Capture the cell that displays the provided text and extract its [X, Y] central coordinate. 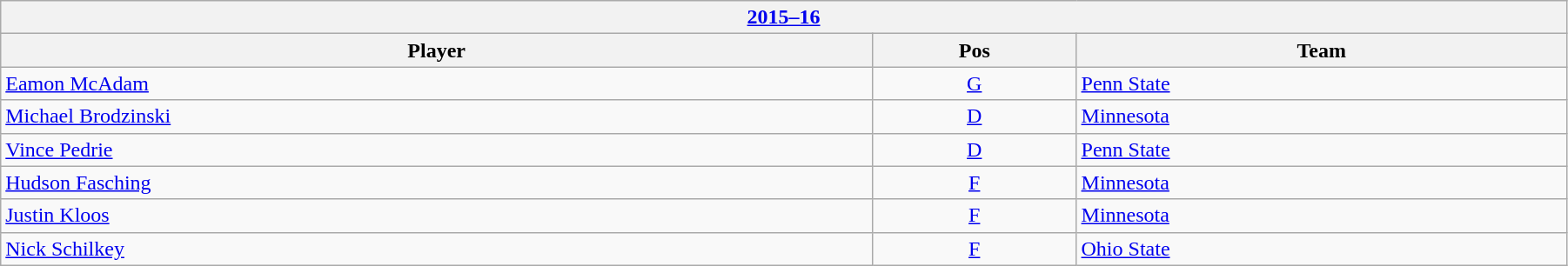
Pos [975, 50]
Team [1321, 50]
Hudson Fasching [437, 183]
Player [437, 50]
2015–16 [784, 17]
Justin Kloos [437, 216]
Eamon McAdam [437, 83]
Vince Pedrie [437, 150]
G [975, 83]
Ohio State [1321, 249]
Nick Schilkey [437, 249]
Michael Brodzinski [437, 116]
